Locate the cell with the specified text and output its (x, y) center coordinate. 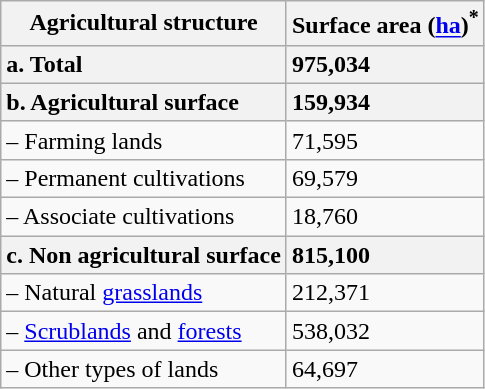
212,371 (385, 293)
159,934 (385, 102)
– Permanent cultivations (144, 178)
– Scrublands and forests (144, 331)
– Associate cultivations (144, 217)
64,697 (385, 369)
b. Agricultural surface (144, 102)
Agricultural structure (144, 24)
a. Total (144, 64)
815,100 (385, 255)
– Other types of lands (144, 369)
– Natural grasslands (144, 293)
c. Non agricultural surface (144, 255)
Surface area (ha)* (385, 24)
975,034 (385, 64)
538,032 (385, 331)
– Farming lands (144, 140)
69,579 (385, 178)
71,595 (385, 140)
18,760 (385, 217)
